Locate the cell with the specified text and output its (x, y) center coordinate. 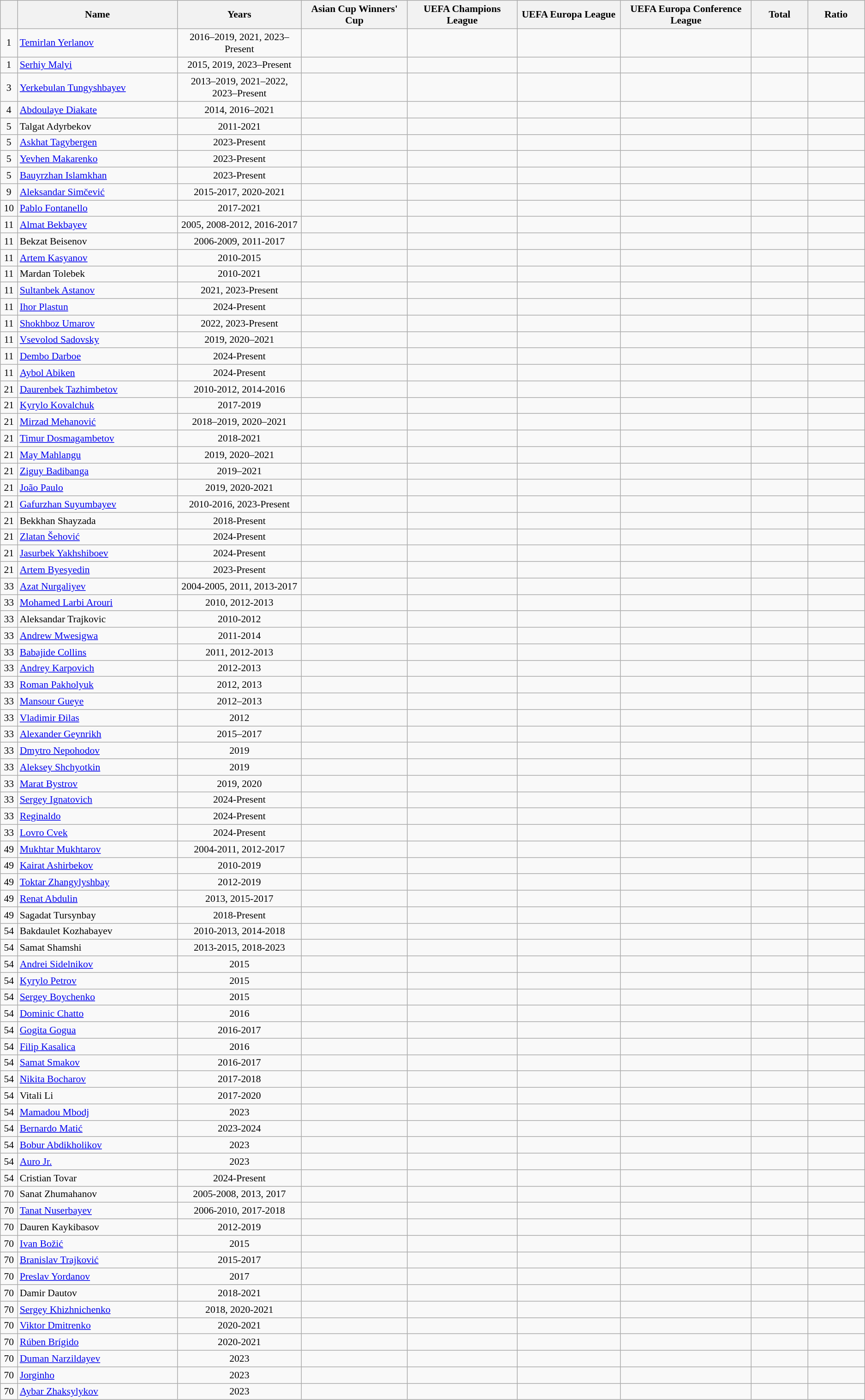
Sergey Khizhnichenko (98, 1310)
2023-2024 (239, 1129)
3 (9, 88)
João Paulo (98, 488)
Mohamed Larbi Arouri (98, 603)
2017-2021 (239, 209)
Vitali Li (98, 1096)
2011, 2012-2013 (239, 652)
Aybol Abiken (98, 373)
Tanat Nuserbayev (98, 1211)
2014, 2016–2021 (239, 110)
2018, 2020-2021 (239, 1310)
Zlatan Šehović (98, 537)
2004-2011, 2012-2017 (239, 849)
2015-2017, 2020-2021 (239, 192)
2019, 2020-2021 (239, 488)
Dmytro Nepohodov (98, 751)
Andrew Mwesigwa (98, 636)
Name (98, 15)
Branislav Trajković (98, 1260)
Artem Byesyedin (98, 570)
Yerkebulan Tungyshbayev (98, 88)
Damir Dautov (98, 1293)
2010-2012 (239, 620)
Almat Bekbayev (98, 225)
2010-2021 (239, 274)
Pablo Fontanello (98, 209)
Bobur Abdikholikov (98, 1145)
Ziguy Badibanga (98, 471)
2010, 2012-2013 (239, 603)
4 (9, 110)
2011-2021 (239, 126)
Jasurbek Yakhshiboev (98, 554)
Preslav Yordanov (98, 1277)
2015–2017 (239, 734)
2017-2018 (239, 1079)
2019–2021 (239, 471)
Babajide Collins (98, 652)
Cristian Tovar (98, 1178)
Kyrylo Petrov (98, 981)
2015-2017 (239, 1260)
Abdoulaye Diakate (98, 110)
2019, 2020 (239, 784)
Temirlan Yerlanov (98, 42)
Renat Abdulin (98, 899)
Ihor Plastun (98, 307)
Artem Kasyanov (98, 258)
Shokhboz Umarov (98, 323)
2012-2013 (239, 668)
2017-2020 (239, 1096)
Bekzat Beisenov (98, 241)
Talgat Adyrbekov (98, 126)
Aybar Zhaksylykov (98, 1392)
Aleksey Shchyotkin (98, 767)
Mardan Tolebek (98, 274)
Marat Bystrov (98, 784)
Toktar Zhangylyshbay (98, 882)
2015, 2019, 2023–Present (239, 65)
Mirzad Mehanović (98, 422)
Azat Nurgaliyev (98, 586)
2018–2019, 2020–2021 (239, 422)
Gafurzhan Suyumbayev (98, 504)
Ivan Božić (98, 1244)
2005-2008, 2013, 2017 (239, 1194)
2010-2016, 2023-Present (239, 504)
Sergey Ignatovich (98, 800)
Kairat Ashirbekov (98, 866)
2022, 2023-Present (239, 323)
Samat Smakov (98, 1063)
Sergey Boychenko (98, 997)
Timur Dosmagambetov (98, 439)
Vladimir Đilas (98, 718)
2013, 2015-2017 (239, 899)
Dominic Chatto (98, 1014)
2010-2019 (239, 866)
Andrey Karpovich (98, 668)
UEFA Europa Conference League (686, 15)
Reginaldo (98, 816)
Sultanbek Astanov (98, 291)
2012, 2013 (239, 685)
2010-2012, 2014-2016 (239, 389)
Dauren Kaykibasov (98, 1227)
Kyrylo Kovalchuk (98, 405)
Daurenbek Tazhimbetov (98, 389)
Gogita Gogua (98, 1030)
Rúben Brígido (98, 1342)
Yevhen Makarenko (98, 159)
Vsevolod Sadovsky (98, 340)
Serhiy Malyi (98, 65)
2017 (239, 1277)
2006-2009, 2011-2017 (239, 241)
Andrei Sidelnikov (98, 965)
Roman Pakholyuk (98, 685)
Mukhtar Mukhtarov (98, 849)
2012–2013 (239, 702)
9 (9, 192)
2013–2019, 2021–2022, 2023–Present (239, 88)
Auro Jr. (98, 1162)
Askhat Tagybergen (98, 143)
2011-2014 (239, 636)
2004-2005, 2011, 2013-2017 (239, 586)
UEFA Europa League (569, 15)
2005, 2008-2012, 2016-2017 (239, 225)
Alexander Geynrikh (98, 734)
Bekkhan Shayzada (98, 521)
2012 (239, 718)
Samat Shamshi (98, 948)
Sanat Zhumahanov (98, 1194)
Mansour Gueye (98, 702)
Jorginho (98, 1375)
UEFA Champions League (462, 15)
Bakdaulet Kozhabayev (98, 931)
2013-2015, 2018-2023 (239, 948)
Sagadat Tursynbay (98, 915)
10 (9, 209)
2010-2013, 2014-2018 (239, 931)
Asian Cup Winners' Cup (354, 15)
Bauyrzhan Islamkhan (98, 176)
Bernardo Matić (98, 1129)
Duman Narzildayev (98, 1359)
Total (780, 15)
2017-2019 (239, 405)
Years (239, 15)
Nikita Bocharov (98, 1079)
Ratio (836, 15)
2010-2015 (239, 258)
2016–2019, 2021, 2023–Present (239, 42)
Lovro Cvek (98, 833)
Aleksandar Simčević (98, 192)
2021, 2023-Present (239, 291)
Viktor Dmitrenko (98, 1326)
2006-2010, 2017-2018 (239, 1211)
Filip Kasalica (98, 1047)
Dembo Darboe (98, 357)
Mamadou Mbodj (98, 1112)
Aleksandar Trajkovic (98, 620)
May Mahlangu (98, 455)
